Pinpoint the cell where the given text exists, returning its (x, y) midpoint coordinate. 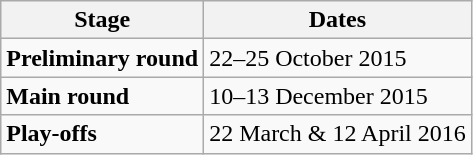
Play-offs (102, 134)
Preliminary round (102, 58)
22 March & 12 April 2016 (338, 134)
Dates (338, 20)
10–13 December 2015 (338, 96)
Stage (102, 20)
Main round (102, 96)
22–25 October 2015 (338, 58)
